For the text-containing cell, return its midpoint in [x, y] coordinate format. 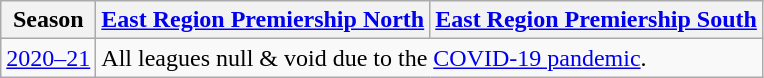
All leagues null & void due to the COVID-19 pandemic. [430, 58]
East Region Premiership North [263, 20]
2020–21 [48, 58]
Season [48, 20]
East Region Premiership South [596, 20]
